Capture the cell that displays the provided text and extract its [x, y] central coordinate. 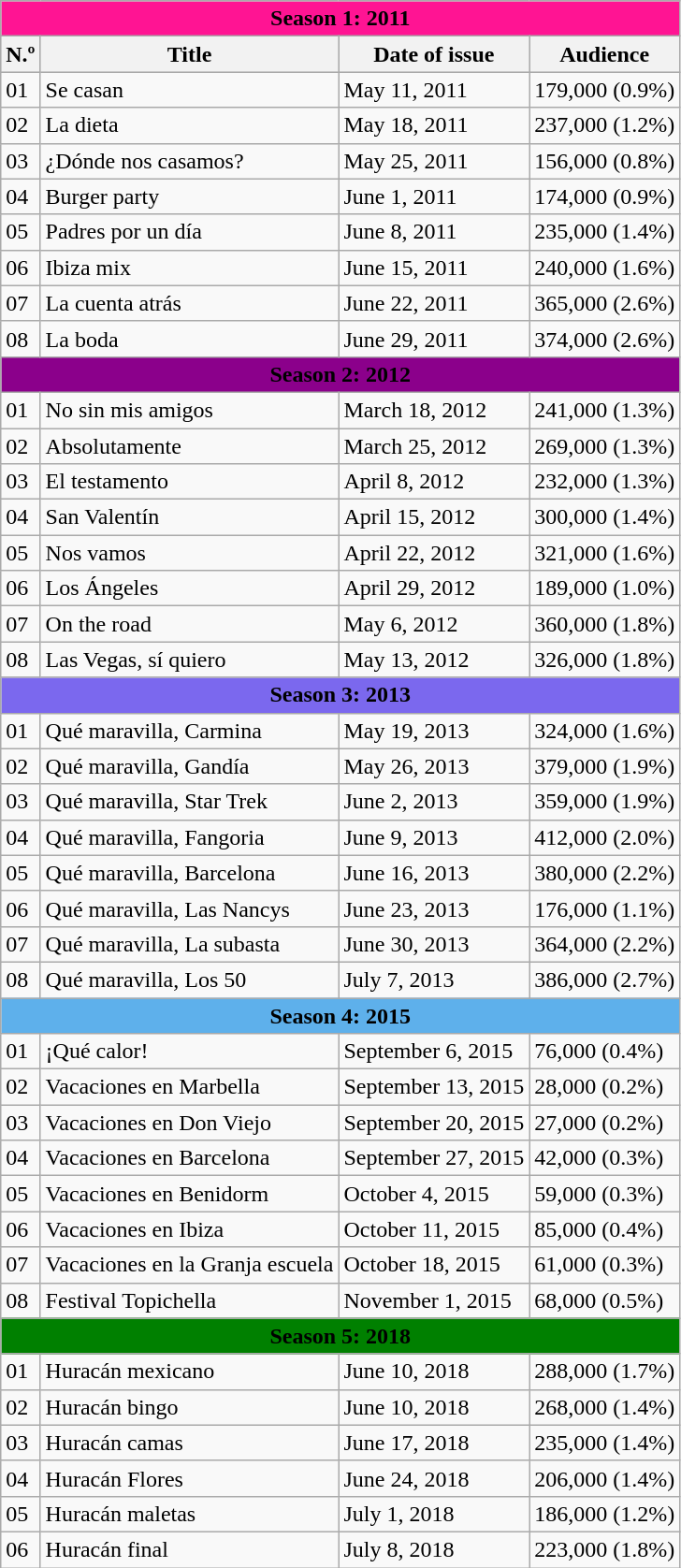
174,000 (0.9%) [604, 196]
June 2, 2013 [434, 802]
April 15, 2012 [434, 517]
268,000 (1.4%) [604, 1407]
412,000 (2.0%) [604, 837]
176,000 (1.1%) [604, 908]
June 30, 2013 [434, 944]
Vacaciones en Ibiza [189, 1229]
Huracán camas [189, 1443]
359,000 (1.9%) [604, 802]
July 8, 2018 [434, 1549]
Festival Topichella [189, 1300]
186,000 (1.2%) [604, 1514]
Season 2: 2012 [340, 374]
380,000 (2.2%) [604, 873]
Season 5: 2018 [340, 1336]
N.º [21, 54]
Qué maravilla, Las Nancys [189, 908]
28,000 (0.2%) [604, 1087]
La cuenta atrás [189, 303]
61,000 (0.3%) [604, 1265]
No sin mis amigos [189, 410]
321,000 (1.6%) [604, 553]
November 1, 2015 [434, 1300]
Vacaciones en Benidorm [189, 1194]
¿Dónde nos casamos? [189, 161]
Nos vamos [189, 553]
85,000 (0.4%) [604, 1229]
Las Vegas, sí quiero [189, 660]
April 29, 2012 [434, 588]
September 20, 2015 [434, 1123]
324,000 (1.6%) [604, 731]
360,000 (1.8%) [604, 624]
Huracán maletas [189, 1514]
June 1, 2011 [434, 196]
April 22, 2012 [434, 553]
Qué maravilla, Carmina [189, 731]
288,000 (1.7%) [604, 1372]
Los Ángeles [189, 588]
365,000 (2.6%) [604, 303]
Ibiza mix [189, 268]
Title [189, 54]
Date of issue [434, 54]
October 11, 2015 [434, 1229]
¡Qué calor! [189, 1052]
San Valentín [189, 517]
June 17, 2018 [434, 1443]
364,000 (2.2%) [604, 944]
Qué maravilla, Star Trek [189, 802]
May 19, 2013 [434, 731]
326,000 (1.8%) [604, 660]
March 25, 2012 [434, 446]
300,000 (1.4%) [604, 517]
Huracán final [189, 1549]
September 13, 2015 [434, 1087]
27,000 (0.2%) [604, 1123]
Se casan [189, 90]
Vacaciones en Marbella [189, 1087]
June 23, 2013 [434, 908]
Qué maravilla, Gandía [189, 766]
179,000 (0.9%) [604, 90]
240,000 (1.6%) [604, 268]
189,000 (1.0%) [604, 588]
269,000 (1.3%) [604, 446]
Qué maravilla, Los 50 [189, 980]
59,000 (0.3%) [604, 1194]
Huracán bingo [189, 1407]
Vacaciones en Don Viejo [189, 1123]
May 26, 2013 [434, 766]
May 6, 2012 [434, 624]
Vacaciones en la Granja escuela [189, 1265]
September 6, 2015 [434, 1052]
April 8, 2012 [434, 482]
May 11, 2011 [434, 90]
El testamento [189, 482]
42,000 (0.3%) [604, 1158]
June 29, 2011 [434, 339]
La boda [189, 339]
May 25, 2011 [434, 161]
Padres por un día [189, 232]
Burger party [189, 196]
June 24, 2018 [434, 1478]
156,000 (0.8%) [604, 161]
232,000 (1.3%) [604, 482]
Vacaciones en Barcelona [189, 1158]
July 7, 2013 [434, 980]
September 27, 2015 [434, 1158]
374,000 (2.6%) [604, 339]
Huracán mexicano [189, 1372]
La dieta [189, 125]
223,000 (1.8%) [604, 1549]
May 13, 2012 [434, 660]
On the road [189, 624]
Season 4: 2015 [340, 1015]
Audience [604, 54]
May 18, 2011 [434, 125]
76,000 (0.4%) [604, 1052]
379,000 (1.9%) [604, 766]
206,000 (1.4%) [604, 1478]
Absolutamente [189, 446]
Qué maravilla, La subasta [189, 944]
June 8, 2011 [434, 232]
Qué maravilla, Fangoria [189, 837]
Season 1: 2011 [340, 19]
Huracán Flores [189, 1478]
June 16, 2013 [434, 873]
October 18, 2015 [434, 1265]
241,000 (1.3%) [604, 410]
Qué maravilla, Barcelona [189, 873]
June 22, 2011 [434, 303]
October 4, 2015 [434, 1194]
237,000 (1.2%) [604, 125]
June 15, 2011 [434, 268]
July 1, 2018 [434, 1514]
June 9, 2013 [434, 837]
68,000 (0.5%) [604, 1300]
March 18, 2012 [434, 410]
386,000 (2.7%) [604, 980]
Season 3: 2013 [340, 695]
